Extract the (X, Y) coordinate from the center of the cell holding the provided text.  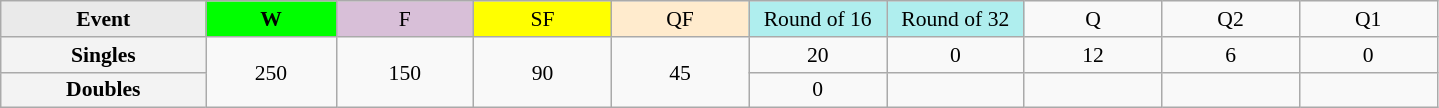
45 (680, 72)
Q1 (1368, 19)
SF (543, 19)
20 (818, 55)
Event (104, 19)
6 (1231, 55)
Doubles (104, 90)
Round of 16 (818, 19)
Round of 32 (955, 19)
Singles (104, 55)
Q (1093, 19)
12 (1093, 55)
F (405, 19)
QF (680, 19)
Q2 (1231, 19)
W (271, 19)
150 (405, 72)
90 (543, 72)
250 (271, 72)
